Search for the cell housing the specified text and yield its [X, Y] center coordinate. 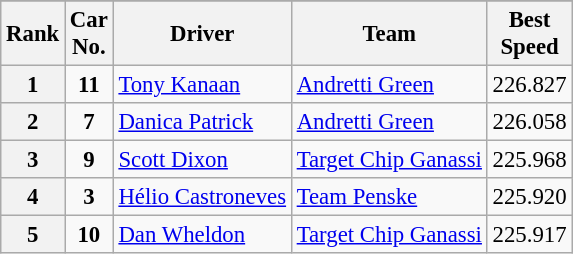
9 [90, 160]
225.917 [530, 235]
Team [389, 34]
11 [90, 85]
Hélio Castroneves [202, 197]
10 [90, 235]
226.827 [530, 85]
CarNo. [90, 34]
Scott Dixon [202, 160]
225.968 [530, 160]
2 [33, 122]
Rank [33, 34]
Danica Patrick [202, 122]
4 [33, 197]
7 [90, 122]
225.920 [530, 197]
Dan Wheldon [202, 235]
Team Penske [389, 197]
Tony Kanaan [202, 85]
1 [33, 85]
Driver [202, 34]
226.058 [530, 122]
BestSpeed [530, 34]
5 [33, 235]
